Pinpoint the cell where the given text exists, returning its (x, y) midpoint coordinate. 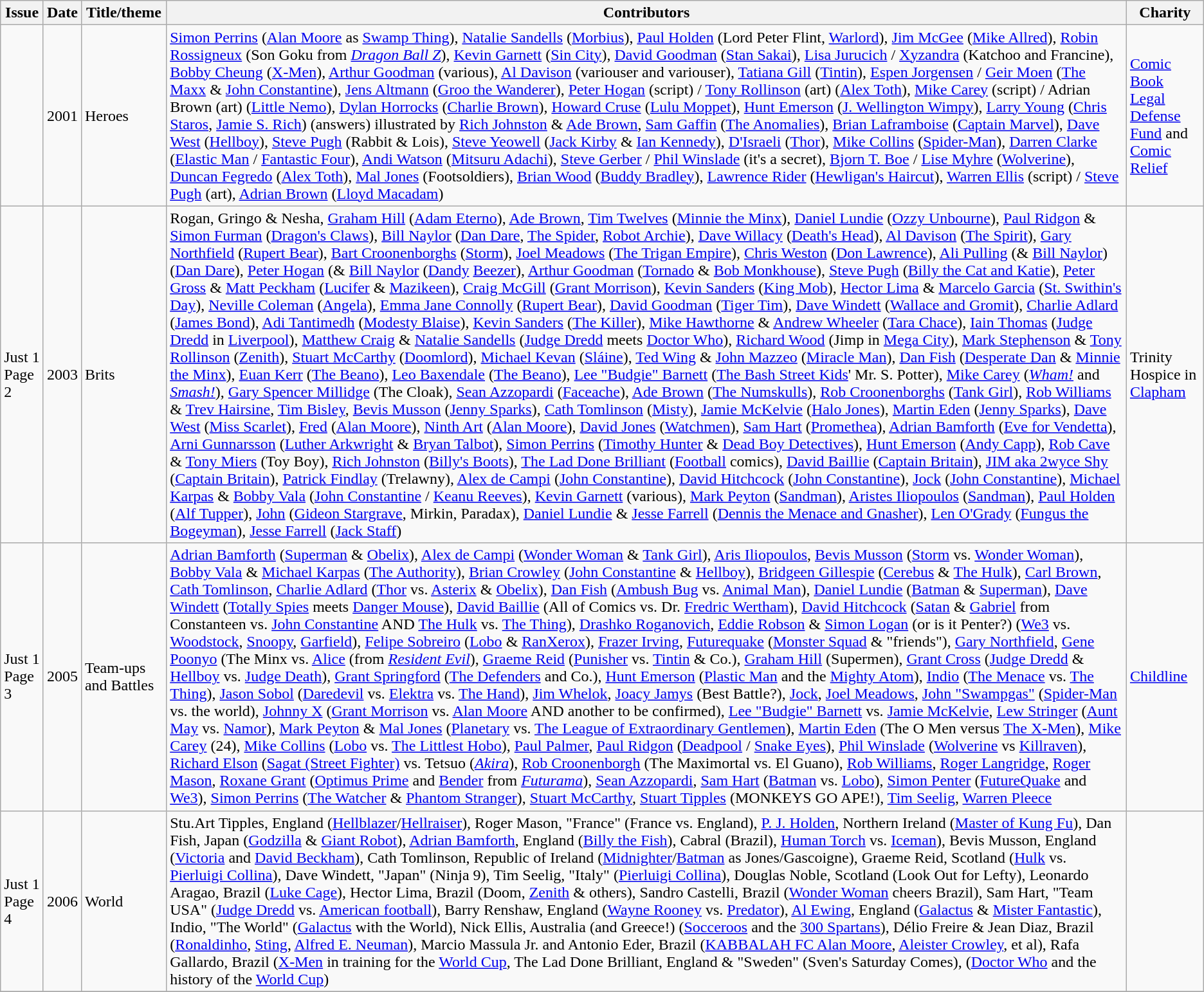
2003 (62, 374)
Childline (1165, 677)
2005 (62, 677)
2006 (62, 901)
Title/theme (123, 13)
Heroes (123, 116)
2001 (62, 116)
Trinity Hospice in Clapham (1165, 374)
Just 1 Page 3 (22, 677)
Comic Book Legal Defense Fund and Comic Relief (1165, 116)
Just 1 Page 4 (22, 901)
Brits (123, 374)
Team-ups and Battles (123, 677)
Contributors (647, 13)
World (123, 901)
Issue (22, 13)
Date (62, 13)
Charity (1165, 13)
Just 1 Page 2 (22, 374)
